Return [x, y] of the center of cell containing provided text 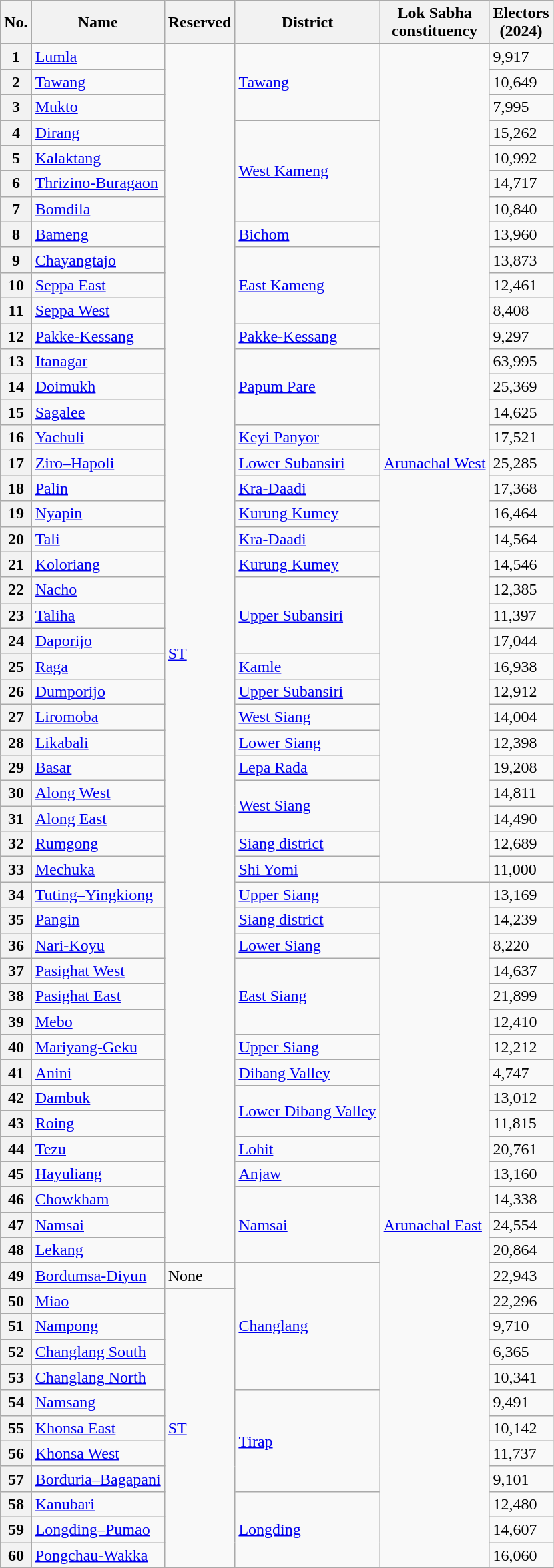
52 [16, 1352]
20,761 [521, 1148]
25 [16, 666]
Nyapin [97, 514]
4 [16, 133]
2 [16, 82]
14,717 [521, 183]
Reserved [200, 23]
21 [16, 564]
38 [16, 996]
11 [16, 310]
17,044 [521, 641]
Dibang Valley [307, 1072]
15,262 [521, 133]
No. [16, 23]
8,220 [521, 945]
23 [16, 615]
36 [16, 945]
12,385 [521, 590]
22,296 [521, 1301]
Mechuka [97, 869]
9,491 [521, 1403]
19 [16, 514]
Longding–Pumao [97, 1529]
39 [16, 1022]
53 [16, 1377]
Changlang South [97, 1352]
Longding [307, 1529]
Arunachal East [435, 1225]
None [200, 1276]
44 [16, 1148]
14,490 [521, 819]
5 [16, 158]
17 [16, 463]
14,004 [521, 717]
10 [16, 285]
Bordumsa-Diyun [97, 1276]
13 [16, 362]
East Kameng [307, 285]
9,710 [521, 1326]
46 [16, 1200]
Miao [97, 1301]
43 [16, 1123]
13,169 [521, 895]
12,398 [521, 743]
Pasighat East [97, 996]
Dirang [97, 133]
Thrizino-Buragaon [97, 183]
Liromoba [97, 717]
East Siang [307, 996]
Mariyang-Geku [97, 1047]
Sagalee [97, 412]
10,341 [521, 1377]
32 [16, 844]
10,142 [521, 1428]
49 [16, 1276]
Hayuliang [97, 1174]
28 [16, 743]
Papum Pare [307, 387]
17,368 [521, 488]
Shi Yomi [307, 869]
12,410 [521, 1022]
63,995 [521, 362]
Kamle [307, 666]
25,369 [521, 387]
Arunachal West [435, 463]
8 [16, 234]
17,521 [521, 438]
33 [16, 869]
55 [16, 1428]
11,737 [521, 1453]
24 [16, 641]
18 [16, 488]
13,960 [521, 234]
Pasighat West [97, 971]
Doimukh [97, 387]
14,564 [521, 539]
Electors(2024) [521, 23]
4,747 [521, 1072]
Lekang [97, 1250]
29 [16, 768]
58 [16, 1504]
7 [16, 209]
12,461 [521, 285]
22 [16, 590]
6,365 [521, 1352]
30 [16, 793]
50 [16, 1301]
1 [16, 57]
Yachuli [97, 438]
Nampong [97, 1326]
Seppa West [97, 310]
West Kameng [307, 171]
12,912 [521, 691]
Lumla [97, 57]
Namsang [97, 1403]
10,840 [521, 209]
10,649 [521, 82]
40 [16, 1047]
14,546 [521, 564]
20,864 [521, 1250]
24,554 [521, 1225]
25,285 [521, 463]
Name [97, 23]
14 [16, 387]
13,873 [521, 260]
22,943 [521, 1276]
14,625 [521, 412]
14,338 [521, 1200]
Lok Sabhaconstituency [435, 23]
Nari-Koyu [97, 945]
12,480 [521, 1504]
Nacho [97, 590]
26 [16, 691]
Dumporijo [97, 691]
47 [16, 1225]
16,938 [521, 666]
14,239 [521, 920]
34 [16, 895]
60 [16, 1555]
31 [16, 819]
Ziro–Hapoli [97, 463]
Khonsa East [97, 1428]
Palin [97, 488]
56 [16, 1453]
Tirap [307, 1441]
15 [16, 412]
6 [16, 183]
20 [16, 539]
Lower Dibang Valley [307, 1110]
19,208 [521, 768]
Bomdila [97, 209]
Chayangtajo [97, 260]
Anjaw [307, 1174]
14,637 [521, 971]
Tuting–Yingkiong [97, 895]
Tali [97, 539]
21,899 [521, 996]
Itanagar [97, 362]
16,060 [521, 1555]
Mebo [97, 1022]
51 [16, 1326]
59 [16, 1529]
Dambuk [97, 1098]
12,212 [521, 1047]
Changlang [307, 1326]
District [307, 23]
Anini [97, 1072]
Roing [97, 1123]
Taliha [97, 615]
41 [16, 1072]
14,607 [521, 1529]
37 [16, 971]
Pangin [97, 920]
45 [16, 1174]
Bameng [97, 234]
Raga [97, 666]
11,815 [521, 1123]
Mukto [97, 107]
16,464 [521, 514]
Kalaktang [97, 158]
16 [16, 438]
Along East [97, 819]
54 [16, 1403]
Lepa Rada [307, 768]
Pongchau-Wakka [97, 1555]
Keyi Panyor [307, 438]
Daporijo [97, 641]
11,000 [521, 869]
48 [16, 1250]
Rumgong [97, 844]
Kanubari [97, 1504]
27 [16, 717]
Changlang North [97, 1377]
Borduria–Bagapani [97, 1479]
Tezu [97, 1148]
Likabali [97, 743]
7,995 [521, 107]
9,101 [521, 1479]
9 [16, 260]
14,811 [521, 793]
10,992 [521, 158]
12 [16, 336]
Seppa East [97, 285]
Basar [97, 768]
9,297 [521, 336]
11,397 [521, 615]
Khonsa West [97, 1453]
9,917 [521, 57]
Along West [97, 793]
8,408 [521, 310]
57 [16, 1479]
Lower Subansiri [307, 463]
13,012 [521, 1098]
13,160 [521, 1174]
Lohit [307, 1148]
Chowkham [97, 1200]
12,689 [521, 844]
35 [16, 920]
42 [16, 1098]
Koloriang [97, 564]
3 [16, 107]
Bichom [307, 234]
